Extract the (X, Y) coordinate from the center of the cell holding the provided text.  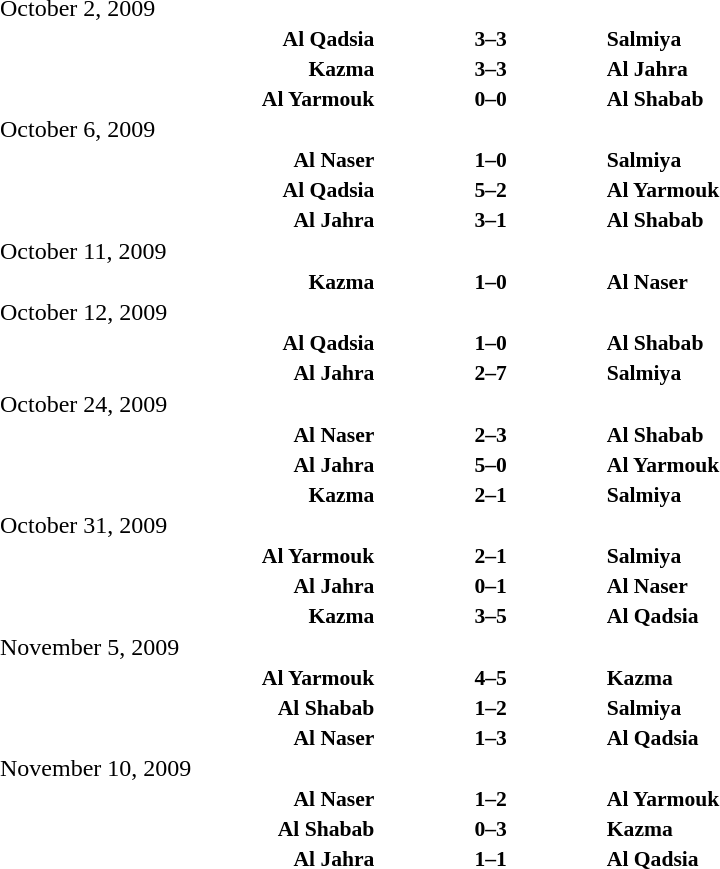
4–5 (490, 678)
3–1 (490, 220)
0–3 (490, 829)
5–2 (490, 190)
2–7 (490, 373)
5–0 (490, 464)
2–3 (490, 434)
1–3 (490, 738)
0–0 (490, 98)
3–5 (490, 616)
0–1 (490, 586)
